Find where the given text appears and provide that cell's center as (x, y) coordinate. 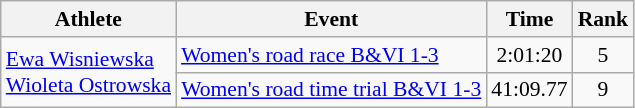
Athlete (88, 19)
2:01:20 (529, 55)
41:09.77 (529, 90)
Women's road time trial B&VI 1-3 (331, 90)
Time (529, 19)
Event (331, 19)
Ewa Wisniewska Wioleta Ostrowska (88, 72)
9 (604, 90)
Women's road race B&VI 1-3 (331, 55)
Rank (604, 19)
5 (604, 55)
